Detect which cell encompasses the target text, then output its [x, y] center coordinate. 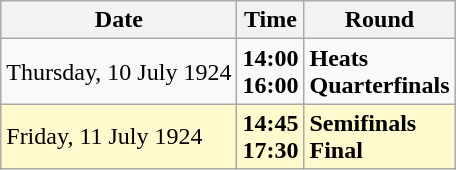
Round [380, 20]
Time [270, 20]
Date [119, 20]
Semifinals Final [380, 136]
Heats Quarterfinals [380, 72]
Thursday, 10 July 1924 [119, 72]
14:00 16:00 [270, 72]
Friday, 11 July 1924 [119, 136]
14:45 17:30 [270, 136]
